Detect which cell encompasses the target text, then output its [x, y] center coordinate. 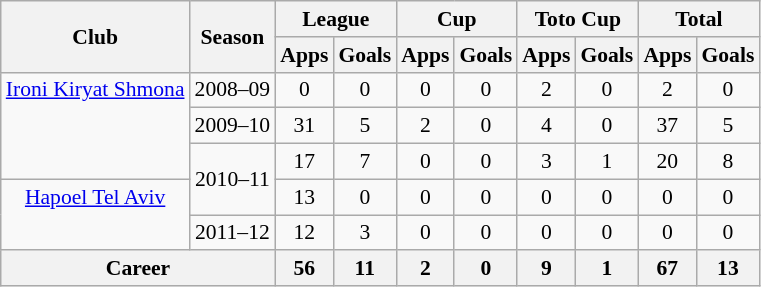
Cup [456, 19]
Club [96, 36]
56 [304, 269]
12 [304, 233]
2011–12 [233, 233]
37 [667, 126]
8 [728, 162]
17 [304, 162]
9 [546, 269]
Season [233, 36]
7 [364, 162]
2009–10 [233, 126]
20 [667, 162]
Career [138, 269]
2010–11 [233, 180]
2008–09 [233, 90]
11 [364, 269]
67 [667, 269]
Ironi Kiryat Shmona [96, 126]
Total [698, 19]
31 [304, 126]
Toto Cup [578, 19]
4 [546, 126]
League [336, 19]
Hapoel Tel Aviv [96, 214]
